Identify which cell holds the provided text, then report its (X, Y) central coordinate. 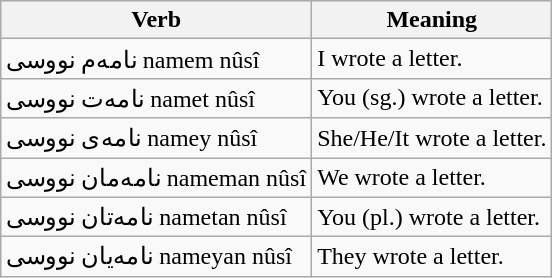
Meaning (432, 20)
نامه‌تان نووسی nametan nûsî (156, 217)
نامه‌مان نووسی nameman nûsî (156, 178)
نامه‌یان نووسی nameyan nûsî (156, 257)
Verb (156, 20)
نامه‌ی نووسی namey nûsî (156, 138)
You (sg.) wrote a letter. (432, 98)
They wrote a letter. (432, 257)
She/He/It wrote a letter. (432, 138)
We wrote a letter. (432, 178)
You (pl.) wrote a letter. (432, 217)
نامه‌م نووسی namem nûsî (156, 59)
I wrote a letter. (432, 59)
نامه‌ت نووسی namet nûsî (156, 98)
